Scan for the cell matching the given text and deliver its (x, y) coordinate at center. 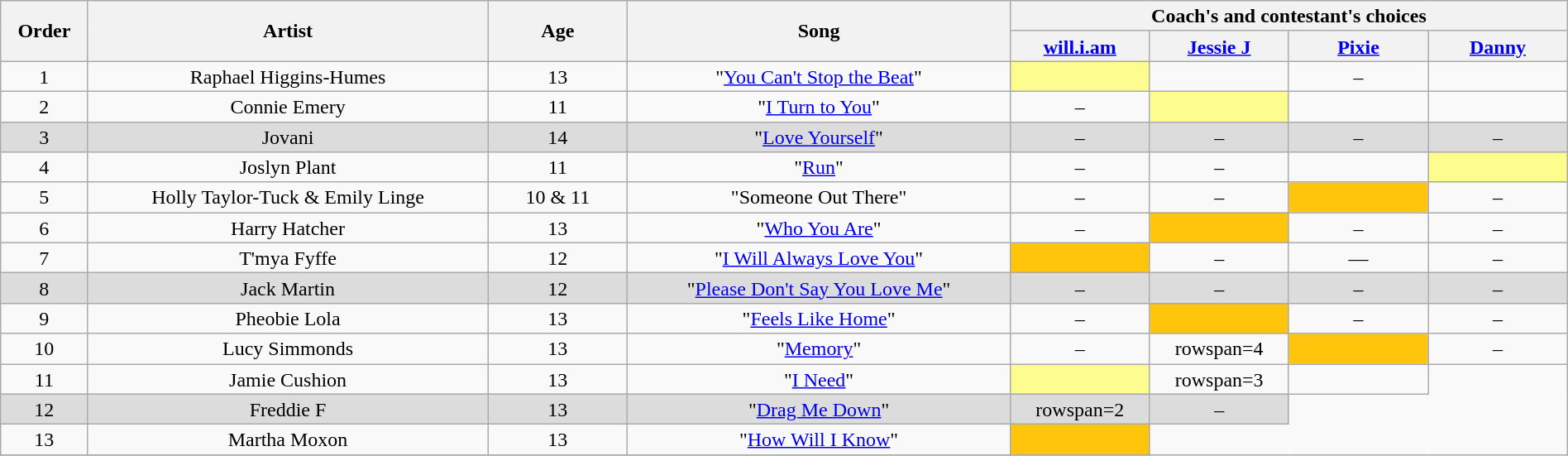
10 & 11 (557, 197)
— (1358, 258)
Jamie Cushion (288, 379)
10 (45, 349)
Holly Taylor-Tuck & Emily Linge (288, 197)
Harry Hatcher (288, 228)
T'mya Fyffe (288, 258)
4 (45, 167)
"Someone Out There" (819, 197)
8 (45, 288)
9 (45, 318)
rowspan=3 (1219, 379)
"Please Don't Say You Love Me" (819, 288)
Song (819, 31)
"I Need" (819, 379)
"Who You Are" (819, 228)
"Run" (819, 167)
"I Will Always Love You" (819, 258)
3 (45, 137)
Artist (288, 31)
will.i.am (1080, 46)
"Feels Like Home" (819, 318)
1 (45, 76)
Jovani (288, 137)
"How Will I Know" (819, 440)
Coach's and contestant's choices (1289, 17)
Order (45, 31)
Jack Martin (288, 288)
5 (45, 197)
Lucy Simmonds (288, 349)
Connie Emery (288, 106)
Martha Moxon (288, 440)
Pixie (1358, 46)
rowspan=2 (1080, 409)
Pheobie Lola (288, 318)
7 (45, 258)
Danny (1499, 46)
Jessie J (1219, 46)
Joslyn Plant (288, 167)
2 (45, 106)
6 (45, 228)
14 (557, 137)
"I Turn to You" (819, 106)
"Memory" (819, 349)
Raphael Higgins-Humes (288, 76)
Freddie F (288, 409)
rowspan=4 (1219, 349)
"Love Yourself" (819, 137)
"Drag Me Down" (819, 409)
"You Can't Stop the Beat" (819, 76)
Age (557, 31)
